Detect which cell encompasses the target text, then output its [x, y] center coordinate. 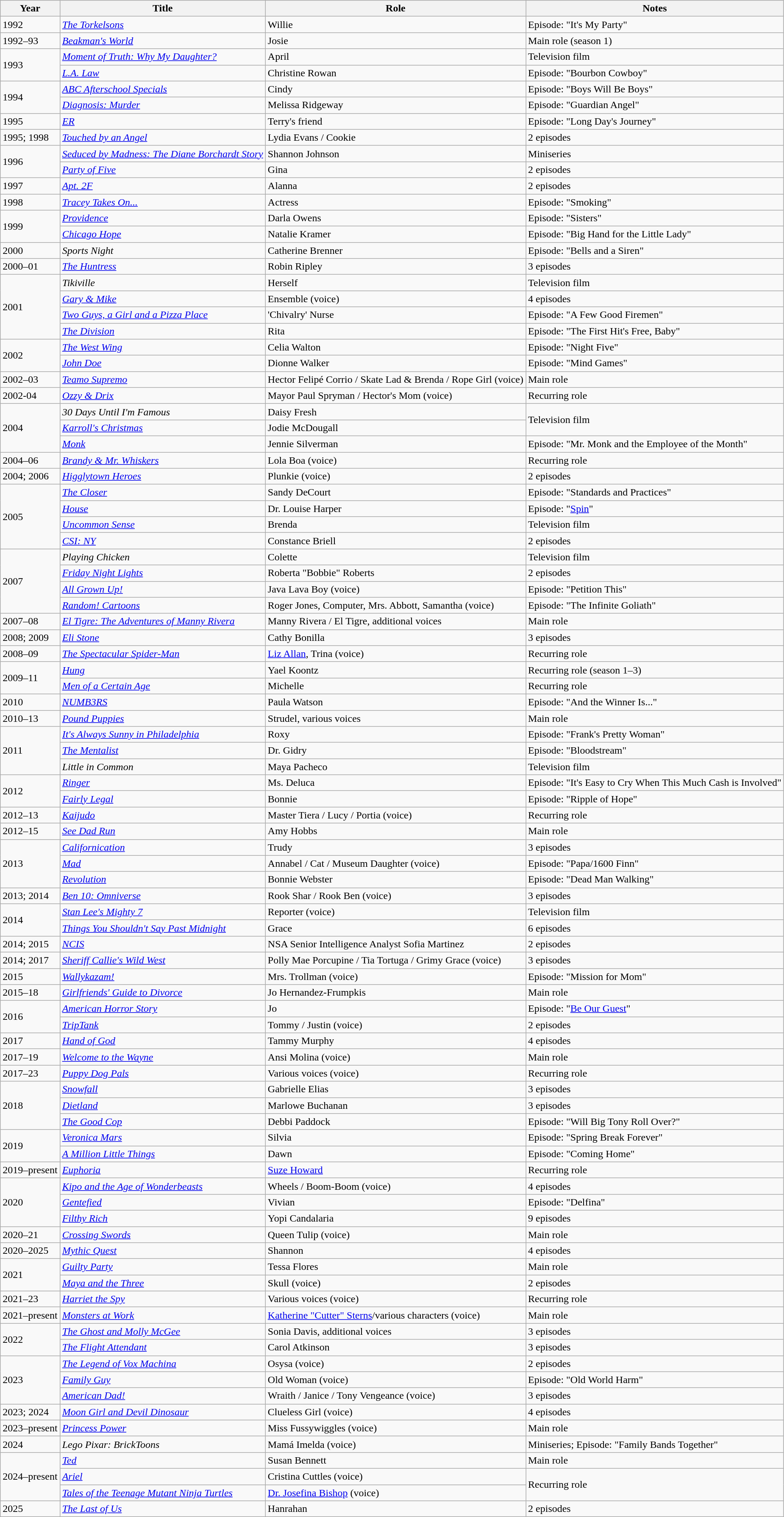
Chicago Hope [163, 234]
Episode: "Bells and a Siren" [655, 251]
Seduced by Madness: The Diane Borchardt Story [163, 153]
Roberta "Bobbie" Roberts [395, 573]
Brandy & Mr. Whiskers [163, 460]
Year [30, 8]
Rook Shar / Rook Ben (voice) [395, 896]
Cristina Cuttles (voice) [395, 1476]
2024–present [30, 1476]
L.A. Law [163, 73]
Episode: "Mind Games" [655, 363]
Uncommon Sense [163, 525]
2015–18 [30, 993]
2002-04 [30, 395]
Paula Watson [395, 702]
Suze Howard [395, 1170]
Hung [163, 670]
2014; 2015 [30, 944]
Shannon [395, 1251]
2020 [30, 1202]
Episode: "Dead Man Walking" [655, 880]
Episode: "Frank's Pretty Woman" [655, 735]
Hand of God [163, 1041]
Old Woman (voice) [395, 1380]
Bonnie [395, 799]
The Torkelsons [163, 25]
2015 [30, 976]
Ariel [163, 1476]
Gina [395, 170]
1997 [30, 186]
Maya Pacheco [395, 767]
American Dad! [163, 1396]
Alanna [395, 186]
Mayor Paul Spryman / Hector's Mom (voice) [395, 395]
Natalie Kramer [395, 234]
2004 [30, 428]
2021–present [30, 1315]
Java Lava Boy (voice) [395, 589]
House [163, 509]
The Spectacular Spider-Man [163, 654]
2023–present [30, 1428]
2019–present [30, 1170]
Debbi Paddock [395, 1122]
1999 [30, 226]
Party of Five [163, 170]
Ringer [163, 783]
Family Guy [163, 1380]
Vivian [395, 1202]
The Huntress [163, 267]
The Legend of Vox Machina [163, 1364]
2004–06 [30, 460]
Episode: "Mission for Mom" [655, 976]
The Last of Us [163, 1509]
Robin Ripley [395, 267]
Episode: "Papa/1600 Finn" [655, 863]
2008; 2009 [30, 637]
2012–13 [30, 815]
Hector Felipé Corrio / Skate Lad & Brenda / Rope Girl (voice) [395, 379]
Karroll's Christmas [163, 428]
Shannon Johnson [395, 153]
Trudy [395, 847]
Dionne Walker [395, 363]
2024 [30, 1444]
Mrs. Trollman (voice) [395, 976]
Silvia [395, 1138]
Ansi Molina (voice) [395, 1057]
Mad [163, 863]
Episode: "A Few Good Firemen" [655, 315]
Strudel, various voices [395, 718]
2010–13 [30, 718]
Roxy [395, 735]
It's Always Sunny in Philadelphia [163, 735]
Reporter (voice) [395, 912]
Miniseries [655, 153]
2021–23 [30, 1299]
Kaijudo [163, 815]
2012–15 [30, 831]
Maya and the Three [163, 1283]
Random! Cartoons [163, 605]
Actress [395, 202]
Filthy Rich [163, 1218]
Episode: "Bloodstream" [655, 751]
2020–2025 [30, 1251]
Episode: "Standards and Practices" [655, 493]
2019 [30, 1146]
Mythic Quest [163, 1251]
2008–09 [30, 654]
Beakman's World [163, 41]
Episode: "Bourbon Cowboy" [655, 73]
2017 [30, 1041]
Celia Walton [395, 347]
Tracey Takes On... [163, 202]
Wheels / Boom-Boom (voice) [395, 1186]
Susan Bennett [395, 1460]
2014 [30, 920]
1995; 1998 [30, 137]
Dr. Louise Harper [395, 509]
The Ghost and Molly McGee [163, 1331]
Melissa Ridgeway [395, 105]
American Horror Story [163, 1009]
The Division [163, 331]
Willie [395, 25]
Plunkie (voice) [395, 476]
6 episodes [655, 928]
1993 [30, 65]
Main role (season 1) [655, 41]
2004; 2006 [30, 476]
Cindy [395, 89]
Eli Stone [163, 637]
Bonnie Webster [395, 880]
Gary & Mike [163, 299]
2011 [30, 751]
1992–93 [30, 41]
2023 [30, 1380]
Skull (voice) [395, 1283]
Catherine Brenner [395, 251]
Clueless Girl (voice) [395, 1412]
The Closer [163, 493]
ABC Afterschool Specials [163, 89]
TripTank [163, 1025]
Colette [395, 557]
2002 [30, 355]
Veronica Mars [163, 1138]
Miss Fussywiggles (voice) [395, 1428]
Touched by an Angel [163, 137]
Episode: "Spring Break Forever" [655, 1138]
NUMB3RS [163, 702]
Marlowe Buchanan [395, 1105]
Yael Koontz [395, 670]
The Flight Attendant [163, 1347]
Ozzy & Drix [163, 395]
Queen Tulip (voice) [395, 1235]
2016 [30, 1017]
Men of a Certain Age [163, 686]
Cathy Bonilla [395, 637]
Episode: "It's Easy to Cry When This Much Cash is Involved" [655, 783]
Episode: "Coming Home" [655, 1154]
Monsters at Work [163, 1315]
Episode: "And the Winner Is..." [655, 702]
Sonia Davis, additional voices [395, 1331]
Jodie McDougall [395, 428]
2023; 2024 [30, 1412]
Moon Girl and Devil Dinosaur [163, 1412]
Wraith / Janice / Tony Vengeance (voice) [395, 1396]
2013 [30, 863]
2013; 2014 [30, 896]
Tikiville [163, 283]
Episode: "Boys Will Be Boys" [655, 89]
Playing Chicken [163, 557]
See Dad Run [163, 831]
Guilty Party [163, 1267]
Episode: "Petition This" [655, 589]
2007 [30, 581]
Constance Briell [395, 541]
Josie [395, 41]
Little in Common [163, 767]
Liz Allan, Trina (voice) [395, 654]
Episode: "Mr. Monk and the Employee of the Month" [655, 444]
Puppy Dog Pals [163, 1073]
Sandy DeCourt [395, 493]
Katherine "Cutter" Sterns/various characters (voice) [395, 1315]
2017–23 [30, 1073]
Role [395, 8]
Amy Hobbs [395, 831]
Californication [163, 847]
1996 [30, 161]
Fairly Legal [163, 799]
A Million Little Things [163, 1154]
2001 [30, 307]
Things You Shouldn't Say Past Midnight [163, 928]
Carol Atkinson [395, 1347]
John Doe [163, 363]
Dr. Gidry [395, 751]
2020–21 [30, 1235]
Episode: "Spin" [655, 509]
Girlfriends' Guide to Divorce [163, 993]
Episode: "Smoking" [655, 202]
Jo Hernandez-Frumpkis [395, 993]
Moment of Truth: Why My Daughter? [163, 57]
Tommy / Justin (voice) [395, 1025]
Polly Mae Porcupine / Tia Tortuga / Grimy Grace (voice) [395, 960]
Monk [163, 444]
The Good Cop [163, 1122]
The West Wing [163, 347]
Lola Boa (voice) [395, 460]
Ms. Deluca [395, 783]
Ensemble (voice) [395, 299]
Rita [395, 331]
Welcome to the Wayne [163, 1057]
2009–11 [30, 678]
Jo [395, 1009]
Episode: "Ripple of Hope" [655, 799]
Episode: "Delfina" [655, 1202]
2000–01 [30, 267]
Wallykazam! [163, 976]
Higglytown Heroes [163, 476]
Gabrielle Elias [395, 1089]
Providence [163, 218]
Roger Jones, Computer, Mrs. Abbott, Samantha (voice) [395, 605]
2022 [30, 1339]
2005 [30, 517]
El Tigre: The Adventures of Manny Rivera [163, 621]
The Mentalist [163, 751]
Harriet the Spy [163, 1299]
Euphoria [163, 1170]
Herself [395, 283]
Ted [163, 1460]
Michelle [395, 686]
Recurring role (season 1–3) [655, 670]
ER [163, 121]
Episode: "Big Hand for the Little Lady" [655, 234]
Lydia Evans / Cookie [395, 137]
Episode: "It's My Party" [655, 25]
Sports Night [163, 251]
Lego Pixar: BrickToons [163, 1444]
Apt. 2F [163, 186]
April [395, 57]
Grace [395, 928]
1994 [30, 97]
Miniseries; Episode: "Family Bands Together" [655, 1444]
Kipo and the Age of Wonderbeasts [163, 1186]
Hanrahan [395, 1509]
Tammy Murphy [395, 1041]
9 episodes [655, 1218]
Master Tiera / Lucy / Portia (voice) [395, 815]
2014; 2017 [30, 960]
Annabel / Cat / Museum Daughter (voice) [395, 863]
2018 [30, 1105]
Darla Owens [395, 218]
Revolution [163, 880]
Princess Power [163, 1428]
All Grown Up! [163, 589]
2021 [30, 1275]
Diagnosis: Murder [163, 105]
1992 [30, 25]
Episode: "Sisters" [655, 218]
2007–08 [30, 621]
Tessa Flores [395, 1267]
Mamá Imelda (voice) [395, 1444]
Sheriff Callie's Wild West [163, 960]
NCIS [163, 944]
Episode: "Night Five" [655, 347]
2017–19 [30, 1057]
Episode: "The Infinite Goliath" [655, 605]
1998 [30, 202]
Dietland [163, 1105]
Friday Night Lights [163, 573]
Episode: "Be Our Guest" [655, 1009]
30 Days Until I'm Famous [163, 412]
Episode: "The First Hit's Free, Baby" [655, 331]
Pound Puppies [163, 718]
Yopi Candalaria [395, 1218]
Snowfall [163, 1089]
Episode: "Guardian Angel" [655, 105]
Brenda [395, 525]
1995 [30, 121]
Dawn [395, 1154]
Episode: "Long Day's Journey" [655, 121]
Teamo Supremo [163, 379]
2000 [30, 251]
'Chivalry' Nurse [395, 315]
Dr. Josefina Bishop (voice) [395, 1492]
Manny Rivera / El Tigre, additional voices [395, 621]
Two Guys, a Girl and a Pizza Place [163, 315]
Stan Lee's Mighty 7 [163, 912]
NSA Senior Intelligence Analyst Sofia Martinez [395, 944]
2025 [30, 1509]
2012 [30, 791]
Jennie Silverman [395, 444]
Ben 10: Omniverse [163, 896]
Gentefied [163, 1202]
CSI: NY [163, 541]
Title [163, 8]
Daisy Fresh [395, 412]
2002–03 [30, 379]
Notes [655, 8]
Terry's friend [395, 121]
Episode: "Will Big Tony Roll Over?" [655, 1122]
Episode: "Old World Harm" [655, 1380]
Christine Rowan [395, 73]
Osysa (voice) [395, 1364]
Crossing Swords [163, 1235]
Tales of the Teenage Mutant Ninja Turtles [163, 1492]
2010 [30, 702]
